Output the (X, Y) coordinate of the center of the cell containing the given text.  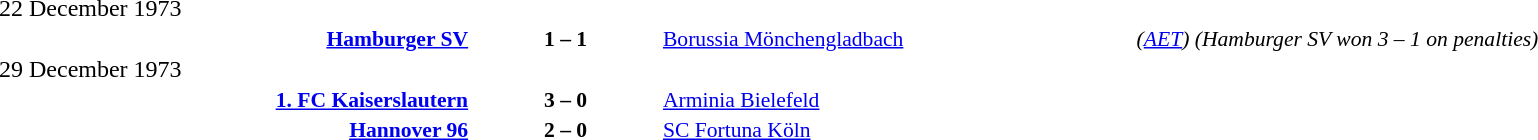
3 – 0 (566, 100)
1 – 1 (566, 38)
Borussia Mönchengladbach (897, 38)
Arminia Bielefeld (897, 100)
